Return [X, Y] of the center of cell containing provided text 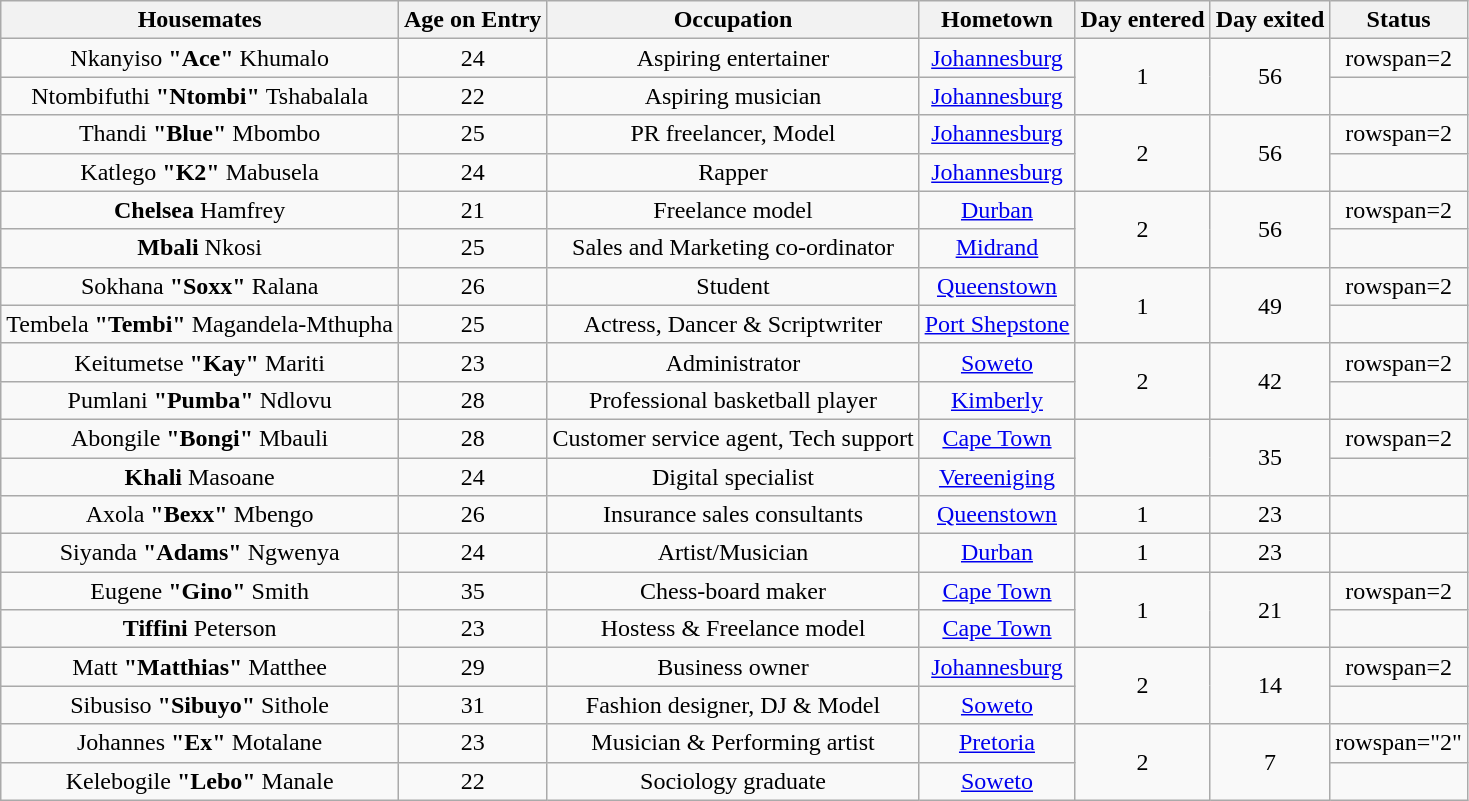
Chelsea Hamfrey [200, 210]
Chess-board maker [733, 591]
Artist/Musician [733, 553]
Matt "Matthias" Matthee [200, 667]
Aspiring entertainer [733, 58]
Katlego "K2" Mabusela [200, 172]
Pretoria [997, 743]
Hostess & Freelance model [733, 629]
Sociology graduate [733, 781]
Actress, Dancer & Scriptwriter [733, 324]
49 [1270, 305]
Sokhana "Soxx" Ralana [200, 286]
Nkanyiso "Ace" Khumalo [200, 58]
Professional basketball player [733, 400]
Abongile "Bongi" Mbauli [200, 438]
42 [1270, 381]
Administrator [733, 362]
Digital specialist [733, 477]
Vereeniging [997, 477]
Day exited [1270, 20]
PR freelancer, Model [733, 134]
Johannes "Ex" Motalane [200, 743]
Occupation [733, 20]
Keitumetse "Kay" Mariti [200, 362]
Ntombifuthi "Ntombi" Tshabalala [200, 96]
Freelance model [733, 210]
Axola "Bexx" Mbengo [200, 515]
Kimberly [997, 400]
Insurance sales consultants [733, 515]
Hometown [997, 20]
Kelebogile "Lebo" Manale [200, 781]
Pumlani "Pumba" Ndlovu [200, 400]
Port Shepstone [997, 324]
Customer service agent, Tech support [733, 438]
Eugene "Gino" Smith [200, 591]
Housemates [200, 20]
Tembela "Tembi" Magandela-Mthupha [200, 324]
Day entered [1142, 20]
14 [1270, 686]
31 [473, 705]
Age on Entry [473, 20]
rowspan="2" [1399, 743]
Fashion designer, DJ & Model [733, 705]
7 [1270, 762]
Rapper [733, 172]
Musician & Performing artist [733, 743]
Sales and Marketing co-ordinator [733, 248]
29 [473, 667]
Status [1399, 20]
Midrand [997, 248]
Aspiring musician [733, 96]
Tiffini Peterson [200, 629]
Business owner [733, 667]
Mbali Nkosi [200, 248]
Student [733, 286]
Siyanda "Adams" Ngwenya [200, 553]
Thandi "Blue" Mbombo [200, 134]
Sibusiso "Sibuyo" Sithole [200, 705]
Khali Masoane [200, 477]
